Search for the cell housing the specified text and yield its (X, Y) center coordinate. 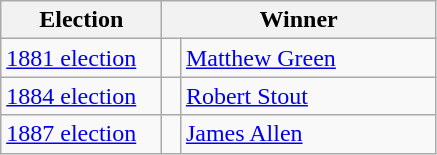
Winner (299, 20)
1881 election (82, 58)
Election (82, 20)
1884 election (82, 96)
Matthew Green (308, 58)
Robert Stout (308, 96)
James Allen (308, 134)
1887 election (82, 134)
